Output the [X, Y] coordinate of the center of the cell containing the given text.  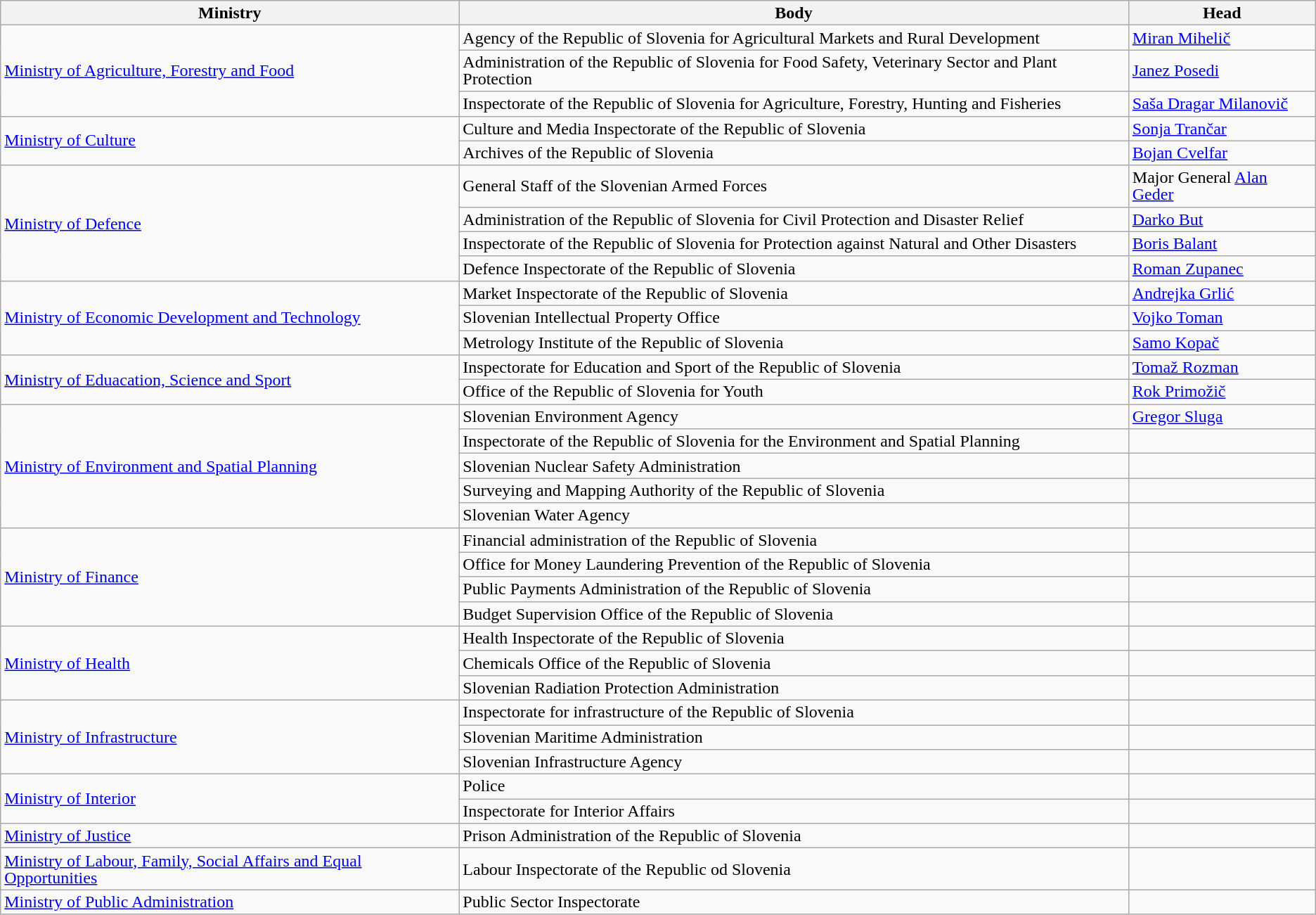
Janez Posedi [1222, 70]
Budget Supervision Office of the Republic of Slovenia [794, 613]
Slovenian Radiation Protection Administration [794, 688]
Vojko Toman [1222, 318]
Archives of the Republic of Slovenia [794, 153]
General Staff of the Slovenian Armed Forces [794, 186]
Ministry of Economic Development and Technology [230, 318]
Ministry of Health [230, 663]
Public Sector Inspectorate [794, 902]
Darko But [1222, 219]
Office of the Republic of Slovenia for Youth [794, 392]
Gregor Sluga [1222, 416]
Metrology Institute of the Republic of Slovenia [794, 343]
Slovenian Infrastructure Agency [794, 762]
Ministry of Defence [230, 223]
Inspectorate for infrastructure of the Republic of Slovenia [794, 712]
Slovenian Nuclear Safety Administration [794, 466]
Ministry of Labour, Family, Social Affairs and Equal Opportunities [230, 869]
Ministry of Culture [230, 141]
Office for Money Laundering Prevention of the Republic of Slovenia [794, 564]
Slovenian Water Agency [794, 515]
Saša Dragar Milanovič [1222, 104]
Inspectorate of the Republic of Slovenia for Agriculture, Forestry, Hunting and Fisheries [794, 104]
Financial administration of the Republic of Slovenia [794, 540]
Inspectorate of the Republic of Slovenia for the Environment and Spatial Planning [794, 442]
Police [794, 786]
Inspectorate for Interior Affairs [794, 812]
Tomaž Rozman [1222, 367]
Inspectorate for Education and Sport of the Republic of Slovenia [794, 367]
Samo Kopač [1222, 343]
Slovenian Maritime Administration [794, 737]
Labour Inspectorate of the Republic od Slovenia [794, 869]
Ministry of Agriculture, Forestry and Food [230, 70]
Ministry of Eduacation, Science and Sport [230, 380]
Culture and Media Inspectorate of the Republic of Slovenia [794, 128]
Ministry of Finance [230, 577]
Prison Administration of the Republic of Slovenia [794, 836]
Surveying and Mapping Authority of the Republic of Slovenia [794, 491]
Administration of the Republic of Slovenia for Food Safety, Veterinary Sector and Plant Protection [794, 70]
Boris Balant [1222, 243]
Ministry of Environment and Spatial Planning [230, 466]
Health Inspectorate of the Republic of Slovenia [794, 639]
Defence Inspectorate of the Republic of Slovenia [794, 269]
Rok Primožič [1222, 392]
Slovenian Environment Agency [794, 416]
Agency of the Republic of Slovenia for Agricultural Markets and Rural Development [794, 38]
Roman Zupanec [1222, 269]
Sonja Trančar [1222, 128]
Inspectorate of the Republic of Slovenia for Protection against Natural and Other Disasters [794, 243]
Ministry of Interior [230, 799]
Ministry of Infrastructure [230, 737]
Ministry of Public Administration [230, 902]
Ministry of Justice [230, 836]
Andrejka Grlić [1222, 293]
Public Payments Administration of the Republic of Slovenia [794, 589]
Head [1222, 13]
Miran Mihelič [1222, 38]
Body [794, 13]
Slovenian Intellectual Property Office [794, 318]
Market Inspectorate of the Republic of Slovenia [794, 293]
Administration of the Republic of Slovenia for Civil Protection and Disaster Relief [794, 219]
Ministry [230, 13]
Chemicals Office of the Republic of Slovenia [794, 663]
Bojan Cvelfar [1222, 153]
Major General Alan Geder [1222, 186]
